Extract the [X, Y] coordinate from the center of the cell holding the provided text.  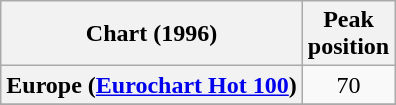
Peakposition [348, 34]
Europe (Eurochart Hot 100) [152, 85]
Chart (1996) [152, 34]
70 [348, 85]
